Locate the cell with the specified text and output its (X, Y) center coordinate. 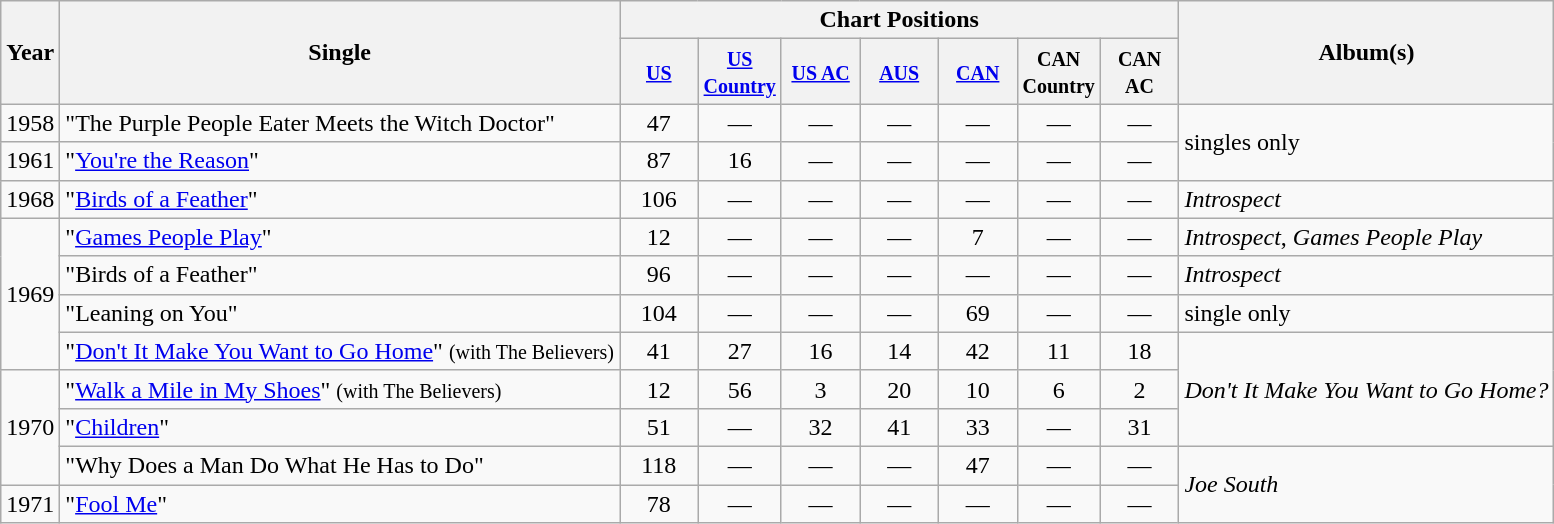
Don't It Make You Want to Go Home? (1366, 389)
32 (820, 427)
AUS (900, 72)
42 (978, 351)
118 (660, 465)
3 (820, 389)
33 (978, 427)
1961 (30, 161)
"Fool Me" (340, 503)
"You're the Reason" (340, 161)
104 (660, 313)
11 (1058, 351)
Chart Positions (900, 20)
"Walk a Mile in My Shoes" (with The Believers) (340, 389)
106 (660, 199)
Introspect, Games People Play (1366, 237)
1971 (30, 503)
Joe South (1366, 484)
2 (1140, 389)
18 (1140, 351)
singles only (1366, 142)
78 (660, 503)
Album(s) (1366, 52)
"Children" (340, 427)
Year (30, 52)
"Leaning on You" (340, 313)
1968 (30, 199)
10 (978, 389)
1958 (30, 123)
US Country (740, 72)
56 (740, 389)
"The Purple People Eater Meets the Witch Doctor" (340, 123)
20 (900, 389)
14 (900, 351)
"Games People Play" (340, 237)
69 (978, 313)
"Why Does a Man Do What He Has to Do" (340, 465)
51 (660, 427)
US (660, 72)
"Don't It Make You Want to Go Home" (with The Believers) (340, 351)
87 (660, 161)
96 (660, 275)
CAN AC (1140, 72)
CAN Country (1058, 72)
31 (1140, 427)
1970 (30, 427)
7 (978, 237)
1969 (30, 294)
Single (340, 52)
CAN (978, 72)
6 (1058, 389)
single only (1366, 313)
27 (740, 351)
US AC (820, 72)
